Capture the cell that displays the provided text and extract its (X, Y) central coordinate. 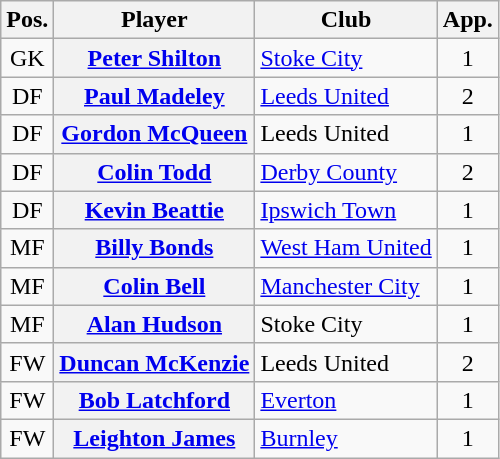
Player (154, 20)
Gordon McQueen (154, 134)
Club (346, 20)
Alan Hudson (154, 324)
Bob Latchford (154, 400)
Derby County (346, 172)
Manchester City (346, 286)
Ipswich Town (346, 210)
Peter Shilton (154, 58)
Paul Madeley (154, 96)
Everton (346, 400)
Colin Bell (154, 286)
GK (28, 58)
Burnley (346, 438)
Colin Todd (154, 172)
Leighton James (154, 438)
App. (468, 20)
Duncan McKenzie (154, 362)
Billy Bonds (154, 248)
West Ham United (346, 248)
Pos. (28, 20)
Kevin Beattie (154, 210)
